Determine the [x, y] coordinate at the center of the cell enclosing the given text.  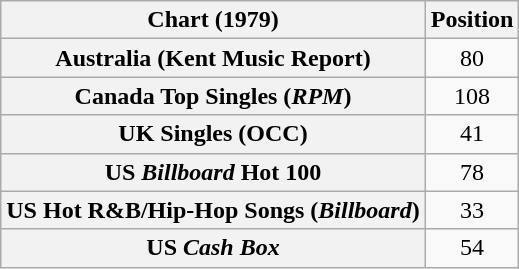
US Billboard Hot 100 [213, 172]
Australia (Kent Music Report) [213, 58]
78 [472, 172]
Canada Top Singles (RPM) [213, 96]
US Hot R&B/Hip-Hop Songs (Billboard) [213, 210]
US Cash Box [213, 248]
80 [472, 58]
108 [472, 96]
33 [472, 210]
Position [472, 20]
41 [472, 134]
UK Singles (OCC) [213, 134]
54 [472, 248]
Chart (1979) [213, 20]
